Extract the (x, y) coordinate from the center of the cell holding the provided text.  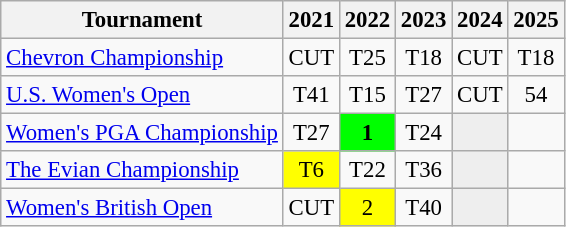
2021 (311, 20)
The Evian Championship (142, 170)
Tournament (142, 20)
2 (367, 208)
T22 (367, 170)
1 (367, 133)
U.S. Women's Open (142, 95)
T40 (424, 208)
T24 (424, 133)
T25 (367, 58)
2022 (367, 20)
Chevron Championship (142, 58)
Women's British Open (142, 208)
T36 (424, 170)
54 (536, 95)
T41 (311, 95)
2025 (536, 20)
T15 (367, 95)
2024 (480, 20)
T6 (311, 170)
Women's PGA Championship (142, 133)
2023 (424, 20)
